Output the (X, Y) coordinate of the center of the cell containing the given text.  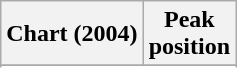
Chart (2004) (72, 34)
Peakposition (189, 34)
